Extract the [x, y] coordinate from the center of the cell holding the provided text.  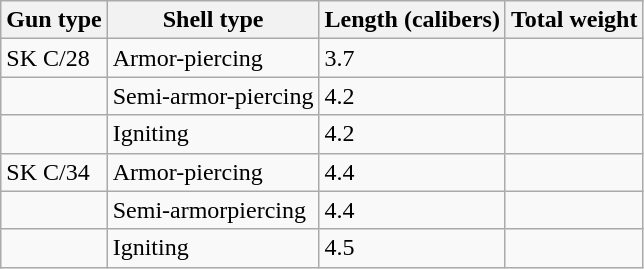
Total weight [574, 20]
Semi-armorpiercing [213, 210]
Gun type [54, 20]
Length (calibers) [412, 20]
4.5 [412, 248]
SK C/34 [54, 172]
3.7 [412, 58]
SK C/28 [54, 58]
Shell type [213, 20]
Semi-armor-piercing [213, 96]
